Scan for the cell matching the given text and deliver its [X, Y] coordinate at center. 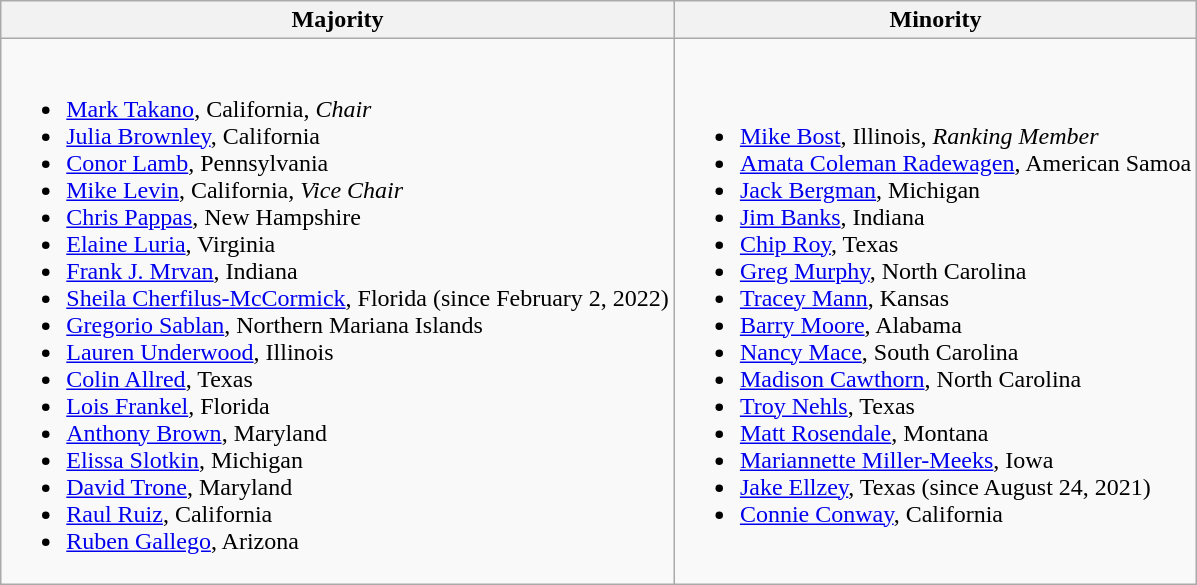
Minority [935, 20]
Majority [338, 20]
